Pinpoint the cell where the given text exists, returning its [x, y] midpoint coordinate. 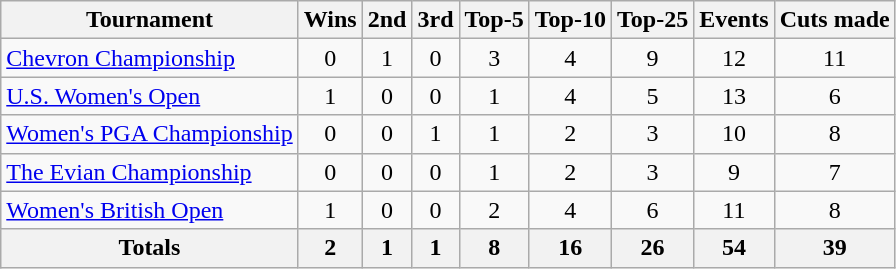
39 [834, 248]
3rd [436, 20]
Women's British Open [150, 210]
26 [652, 248]
2nd [387, 20]
10 [734, 134]
Cuts made [834, 20]
Top-5 [494, 20]
The Evian Championship [150, 172]
Totals [150, 248]
Chevron Championship [150, 58]
16 [570, 248]
Top-25 [652, 20]
U.S. Women's Open [150, 96]
5 [652, 96]
7 [834, 172]
Tournament [150, 20]
12 [734, 58]
Events [734, 20]
54 [734, 248]
13 [734, 96]
Top-10 [570, 20]
Wins [330, 20]
Women's PGA Championship [150, 134]
